Identify which cell holds the provided text, then report its [X, Y] central coordinate. 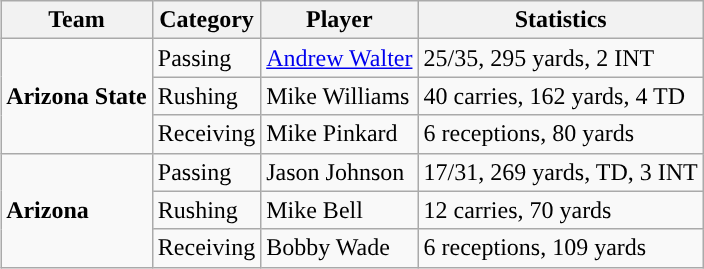
17/31, 269 yards, TD, 3 INT [560, 172]
Category [206, 20]
Mike Bell [340, 210]
Bobby Wade [340, 248]
25/35, 295 yards, 2 INT [560, 58]
Arizona [77, 210]
Jason Johnson [340, 172]
6 receptions, 109 yards [560, 248]
Arizona State [77, 96]
Mike Williams [340, 96]
Team [77, 20]
Mike Pinkard [340, 134]
Statistics [560, 20]
Player [340, 20]
12 carries, 70 yards [560, 210]
40 carries, 162 yards, 4 TD [560, 96]
Andrew Walter [340, 58]
6 receptions, 80 yards [560, 134]
